Determine the (x, y) coordinate at the center of the cell enclosing the given text.  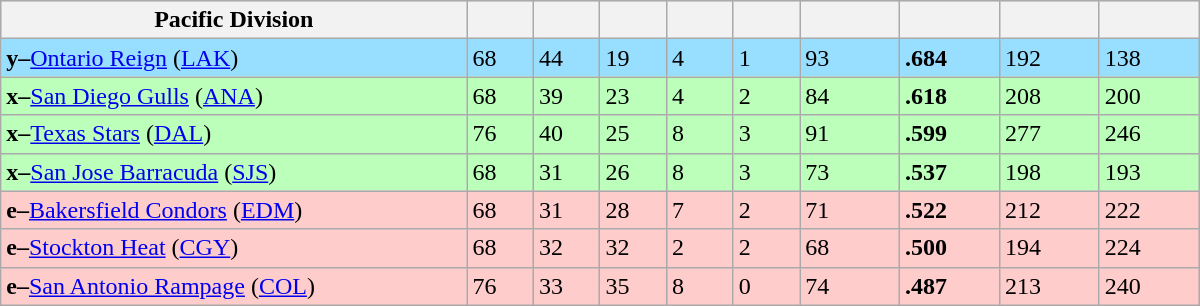
212 (1049, 210)
y–Ontario Reign (LAK) (234, 58)
198 (1049, 172)
213 (1049, 286)
.618 (950, 96)
.684 (950, 58)
200 (1149, 96)
x–San Jose Barracuda (SJS) (234, 172)
84 (850, 96)
25 (634, 134)
.522 (950, 210)
224 (1149, 248)
193 (1149, 172)
.500 (950, 248)
40 (566, 134)
192 (1049, 58)
.599 (950, 134)
0 (766, 286)
26 (634, 172)
28 (634, 210)
91 (850, 134)
23 (634, 96)
19 (634, 58)
222 (1149, 210)
74 (850, 286)
73 (850, 172)
.537 (950, 172)
39 (566, 96)
1 (766, 58)
246 (1149, 134)
240 (1149, 286)
194 (1049, 248)
35 (634, 286)
e–San Antonio Rampage (COL) (234, 286)
.487 (950, 286)
277 (1049, 134)
208 (1049, 96)
e–Stockton Heat (CGY) (234, 248)
93 (850, 58)
71 (850, 210)
Pacific Division (234, 20)
138 (1149, 58)
33 (566, 286)
e–Bakersfield Condors (EDM) (234, 210)
x–Texas Stars (DAL) (234, 134)
x–San Diego Gulls (ANA) (234, 96)
44 (566, 58)
7 (700, 210)
